Return [x, y] of the center of cell containing provided text 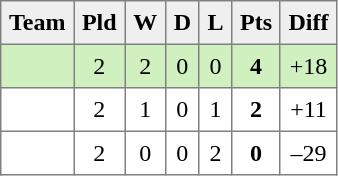
L [216, 23]
4 [256, 66]
W [145, 23]
Diff [308, 23]
D [182, 23]
Pts [256, 23]
Pld [100, 23]
+11 [308, 110]
Team [38, 23]
–29 [308, 153]
+18 [308, 66]
